Detect which cell encompasses the target text, then output its (X, Y) center coordinate. 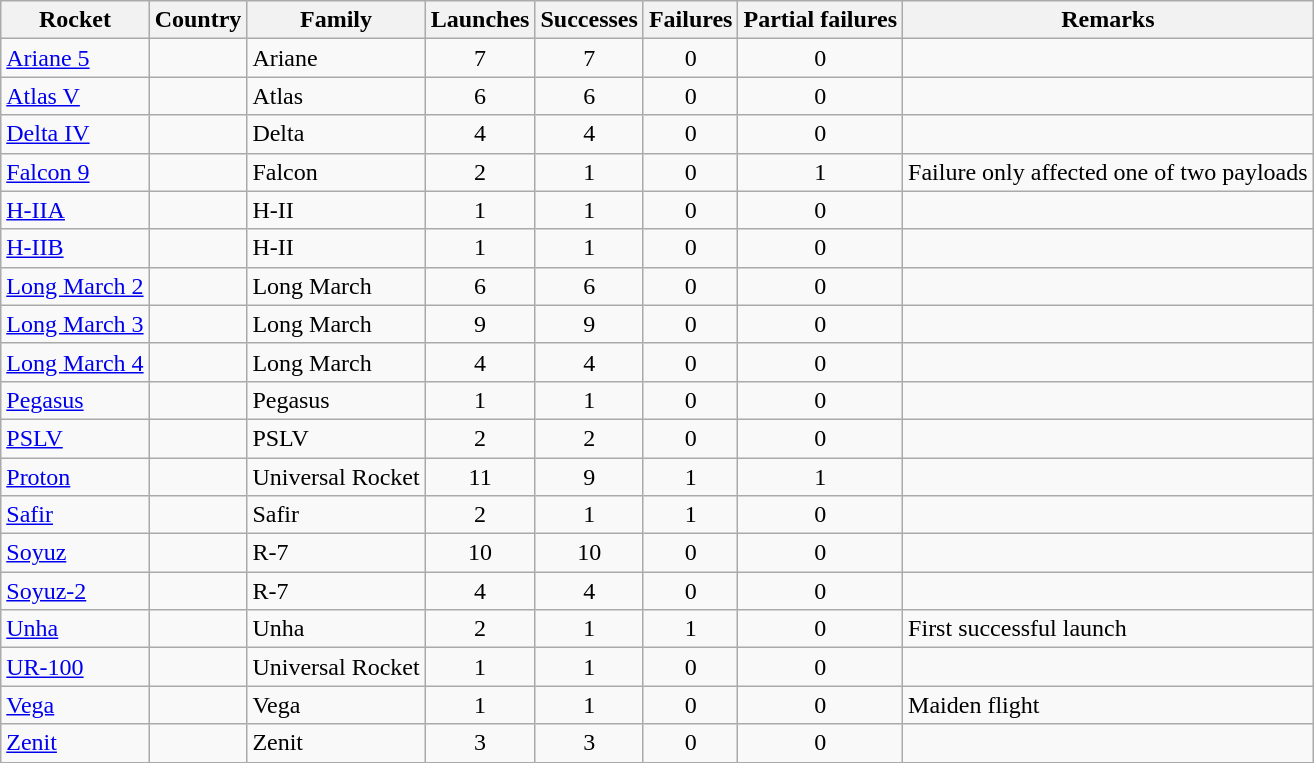
Partial failures (820, 20)
Soyuz (75, 553)
Ariane (336, 58)
Soyuz-2 (75, 591)
Rocket (75, 20)
Long March 4 (75, 362)
Falcon (336, 172)
Failures (690, 20)
H-IIA (75, 210)
Successes (589, 20)
Launches (480, 20)
Maiden flight (1108, 705)
Proton (75, 477)
First successful launch (1108, 629)
Ariane 5 (75, 58)
H-IIB (75, 248)
Remarks (1108, 20)
UR-100 (75, 667)
Falcon 9 (75, 172)
11 (480, 477)
Family (336, 20)
Delta IV (75, 134)
Long March 2 (75, 286)
Atlas (336, 96)
Failure only affected one of two payloads (1108, 172)
Atlas V (75, 96)
Long March 3 (75, 324)
Delta (336, 134)
Country (198, 20)
